For the text-containing cell, return its midpoint in [x, y] coordinate format. 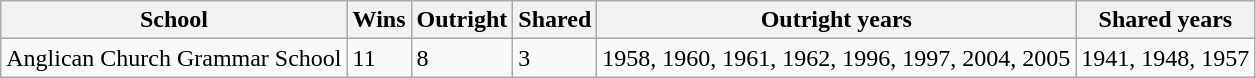
8 [462, 58]
1958, 1960, 1961, 1962, 1996, 1997, 2004, 2005 [836, 58]
Outright [462, 20]
Anglican Church Grammar School [174, 58]
Shared years [1166, 20]
Wins [379, 20]
Outright years [836, 20]
Shared [555, 20]
11 [379, 58]
School [174, 20]
3 [555, 58]
1941, 1948, 1957 [1166, 58]
